Determine the (X, Y) coordinate at the center of the cell enclosing the given text.  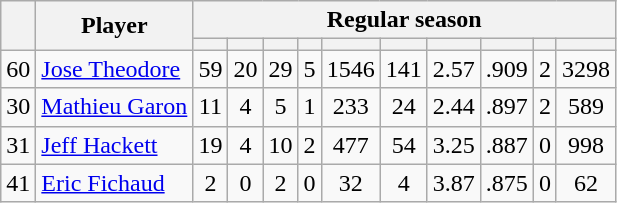
10 (280, 145)
Jeff Hackett (114, 145)
Eric Fichaud (114, 183)
30 (18, 107)
Jose Theodore (114, 69)
11 (210, 107)
Mathieu Garon (114, 107)
19 (210, 145)
41 (18, 183)
29 (280, 69)
.887 (506, 145)
3.87 (454, 183)
3298 (586, 69)
59 (210, 69)
1546 (350, 69)
.897 (506, 107)
32 (350, 183)
Regular season (404, 20)
31 (18, 145)
233 (350, 107)
.909 (506, 69)
62 (586, 183)
477 (350, 145)
Player (114, 26)
2.57 (454, 69)
589 (586, 107)
54 (404, 145)
20 (246, 69)
998 (586, 145)
3.25 (454, 145)
60 (18, 69)
1 (310, 107)
.875 (506, 183)
2.44 (454, 107)
141 (404, 69)
24 (404, 107)
